Scan for the cell matching the given text and deliver its [x, y] coordinate at center. 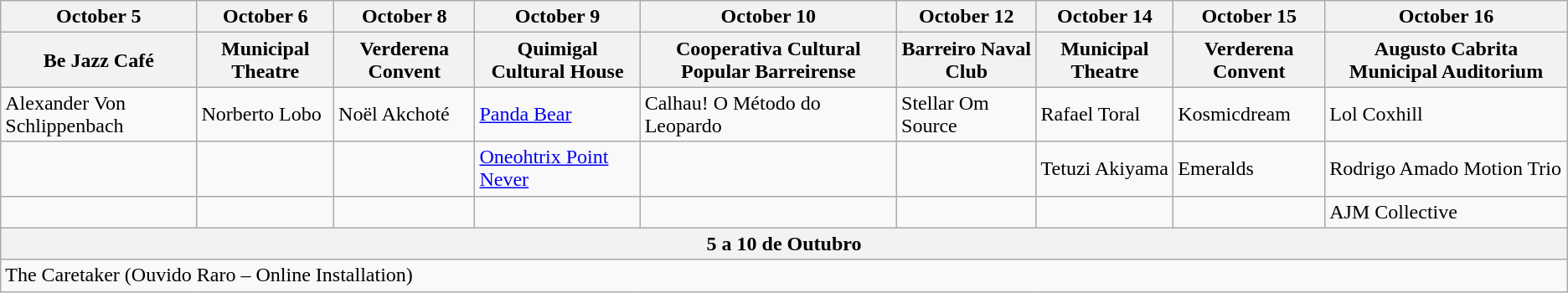
October 16 [1447, 17]
October 12 [967, 17]
October 14 [1105, 17]
5 a 10 de Outubro [784, 244]
Augusto Cabrita Municipal Auditorium [1447, 60]
Stellar Om Source [967, 114]
AJM Collective [1447, 212]
Kosmicdream [1250, 114]
Norberto Lobo [266, 114]
Rafael Toral [1105, 114]
Calhau! O Método do Leopardo [768, 114]
Tetuzi Akiyama [1105, 169]
The Caretaker (Ouvido Raro – Online Installation) [784, 275]
October 5 [99, 17]
Be Jazz Café [99, 60]
Emeralds [1250, 169]
Alexander Von Schlippenbach [99, 114]
October 8 [405, 17]
Rodrigo Amado Motion Trio [1447, 169]
October 6 [266, 17]
Cooperativa Cultural Popular Barreirense [768, 60]
Lol Coxhill [1447, 114]
Oneohtrix Point Never [558, 169]
Quimigal Cultural House [558, 60]
Panda Bear [558, 114]
Noël Akchoté [405, 114]
Barreiro Naval Club [967, 60]
October 9 [558, 17]
October 10 [768, 17]
October 15 [1250, 17]
